Return (X, Y) of the center of cell containing provided text 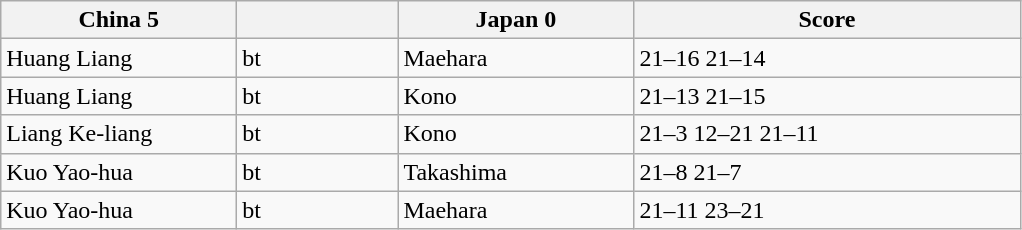
Liang Ke-liang (119, 134)
21–3 12–21 21–11 (827, 134)
21–8 21–7 (827, 172)
21–11 23–21 (827, 210)
21–13 21–15 (827, 96)
Takashima (516, 172)
Japan 0 (516, 20)
21–16 21–14 (827, 58)
China 5 (119, 20)
Score (827, 20)
